For the text-containing cell, return its midpoint in (X, Y) coordinate format. 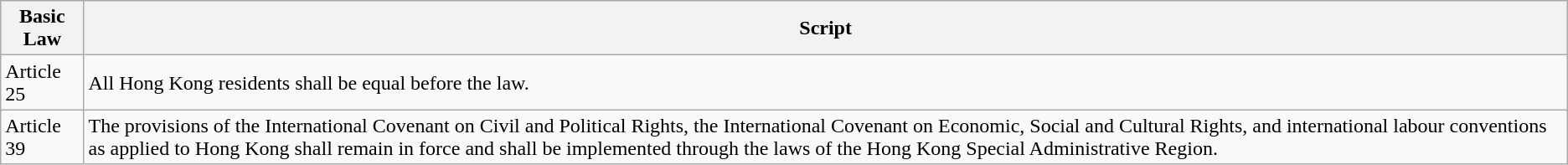
Article 25 (42, 82)
Script (826, 28)
Article 39 (42, 137)
Basic Law (42, 28)
All Hong Kong residents shall be equal before the law. (826, 82)
